Pinpoint the cell where the given text exists, returning its (X, Y) midpoint coordinate. 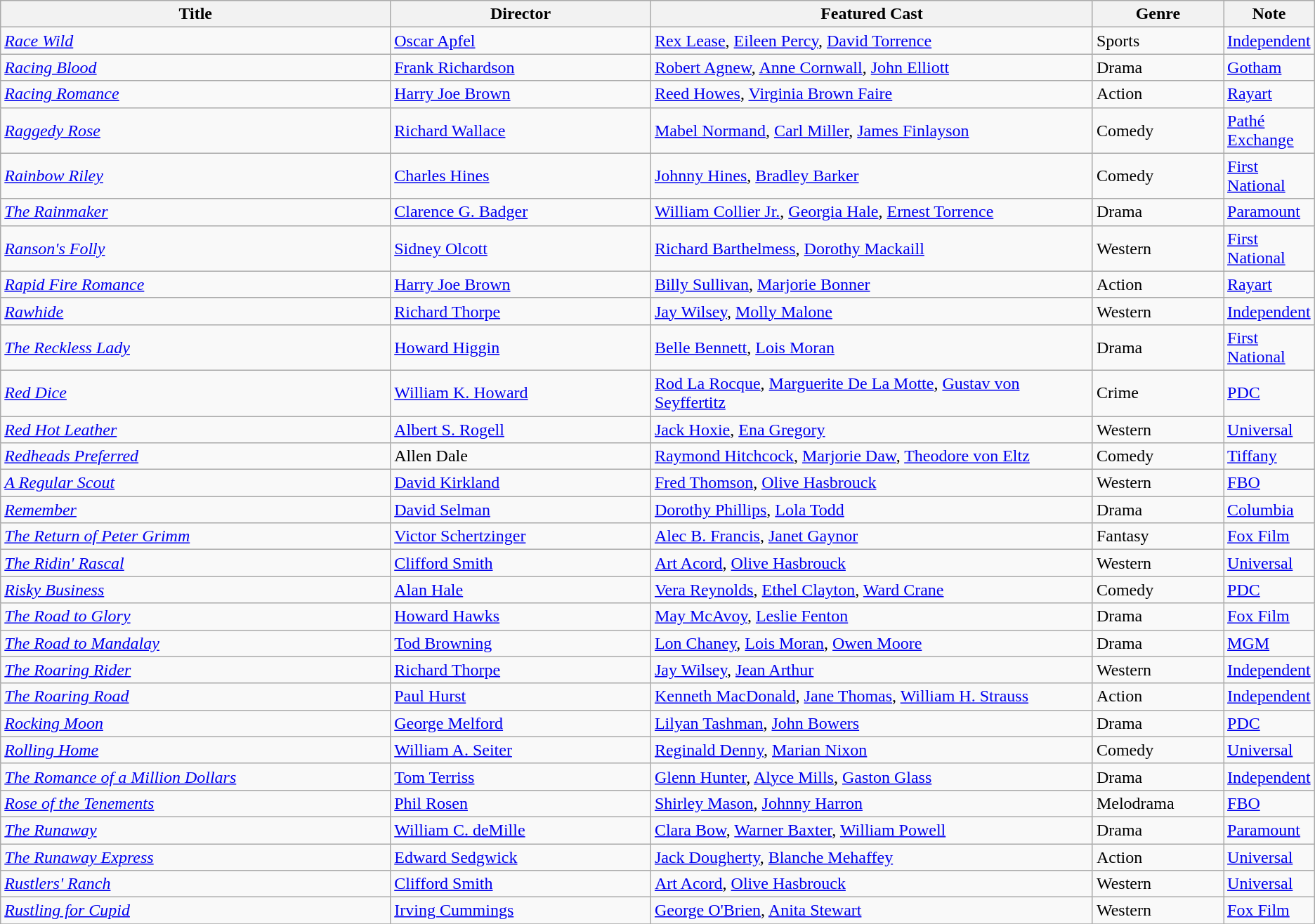
Glenn Hunter, Alyce Mills, Gaston Glass (871, 777)
Race Wild (195, 41)
Crime (1158, 393)
David Kirkland (521, 483)
Tiffany (1269, 456)
Melodrama (1158, 803)
Rainbow Riley (195, 176)
A Regular Scout (195, 483)
Albert S. Rogell (521, 429)
Irving Cummings (521, 911)
The Reckless Lady (195, 347)
Billy Sullivan, Marjorie Bonner (871, 284)
Columbia (1269, 510)
Mabel Normand, Carl Miller, James Finlayson (871, 131)
Johnny Hines, Bradley Barker (871, 176)
Racing Romance (195, 94)
The Roaring Road (195, 697)
Edward Sedgwick (521, 857)
Kenneth MacDonald, Jane Thomas, William H. Strauss (871, 697)
Sidney Olcott (521, 249)
Remember (195, 510)
MGM (1269, 643)
Rawhide (195, 311)
The Rainmaker (195, 212)
Phil Rosen (521, 803)
Rolling Home (195, 750)
Rod La Rocque, Marguerite De La Motte, Gustav von Seyffertitz (871, 393)
William A. Seiter (521, 750)
Rose of the Tenements (195, 803)
Title (195, 14)
Rocking Moon (195, 723)
Frank Richardson (521, 67)
Jack Hoxie, Ena Gregory (871, 429)
Howard Higgin (521, 347)
Alan Hale (521, 590)
Clarence G. Badger (521, 212)
The Road to Glory (195, 616)
Tom Terriss (521, 777)
The Return of Peter Grimm (195, 536)
Sports (1158, 41)
Rapid Fire Romance (195, 284)
The Roaring Rider (195, 670)
Redheads Preferred (195, 456)
Paul Hurst (521, 697)
Ranson's Folly (195, 249)
Charles Hines (521, 176)
Richard Wallace (521, 131)
The Runaway Express (195, 857)
Vera Reynolds, Ethel Clayton, Ward Crane (871, 590)
Shirley Mason, Johnny Harron (871, 803)
Jack Dougherty, Blanche Mehaffey (871, 857)
William K. Howard (521, 393)
Dorothy Phillips, Lola Todd (871, 510)
Raymond Hitchcock, Marjorie Daw, Theodore von Eltz (871, 456)
Rustlers' Ranch (195, 884)
Howard Hawks (521, 616)
Rustling for Cupid (195, 911)
Belle Bennett, Lois Moran (871, 347)
Raggedy Rose (195, 131)
Note (1269, 14)
Rex Lease, Eileen Percy, David Torrence (871, 41)
Jay Wilsey, Jean Arthur (871, 670)
Genre (1158, 14)
William Collier Jr., Georgia Hale, Ernest Torrence (871, 212)
May McAvoy, Leslie Fenton (871, 616)
Lilyan Tashman, John Bowers (871, 723)
Reed Howes, Virginia Brown Faire (871, 94)
Red Dice (195, 393)
Risky Business (195, 590)
Tod Browning (521, 643)
Fred Thomson, Olive Hasbrouck (871, 483)
Lon Chaney, Lois Moran, Owen Moore (871, 643)
Reginald Denny, Marian Nixon (871, 750)
Victor Schertzinger (521, 536)
Oscar Apfel (521, 41)
Alec B. Francis, Janet Gaynor (871, 536)
William C. deMille (521, 830)
Robert Agnew, Anne Cornwall, John Elliott (871, 67)
The Ridin' Rascal (195, 563)
The Runaway (195, 830)
Red Hot Leather (195, 429)
Gotham (1269, 67)
The Road to Mandalay (195, 643)
Fantasy (1158, 536)
Richard Barthelmess, Dorothy Mackaill (871, 249)
Pathé Exchange (1269, 131)
David Selman (521, 510)
Featured Cast (871, 14)
Allen Dale (521, 456)
Racing Blood (195, 67)
Clara Bow, Warner Baxter, William Powell (871, 830)
Jay Wilsey, Molly Malone (871, 311)
Director (521, 14)
The Romance of a Million Dollars (195, 777)
George Melford (521, 723)
George O'Brien, Anita Stewart (871, 911)
